Search for the cell housing the specified text and yield its [X, Y] center coordinate. 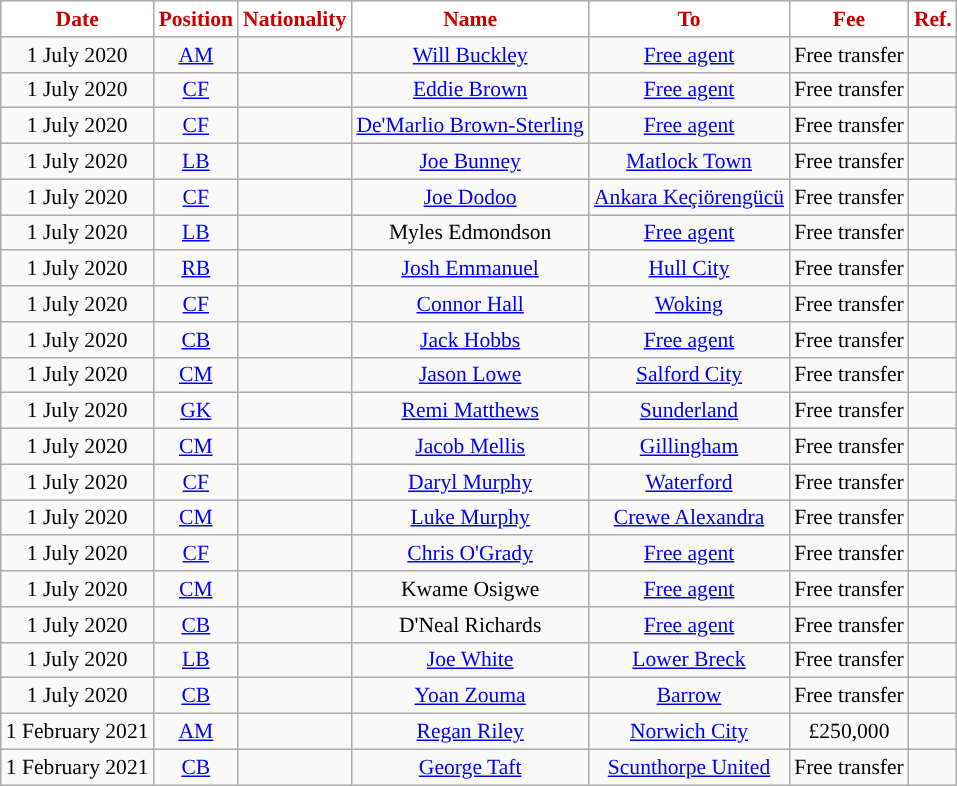
Lower Breck [689, 660]
Daryl Murphy [470, 482]
Jason Lowe [470, 375]
Ref. [933, 19]
Fee [849, 19]
Luke Murphy [470, 518]
Date [78, 19]
Remi Matthews [470, 411]
Joe White [470, 660]
Name [470, 19]
Myles Edmondson [470, 233]
Jacob Mellis [470, 447]
Norwich City [689, 732]
Matlock Town [689, 162]
To [689, 19]
Woking [689, 304]
Nationality [294, 19]
GK [196, 411]
Jack Hobbs [470, 340]
RB [196, 269]
Sunderland [689, 411]
Salford City [689, 375]
Position [196, 19]
Eddie Brown [470, 90]
Waterford [689, 482]
Hull City [689, 269]
Barrow [689, 696]
D'Neal Richards [470, 625]
Chris O'Grady [470, 554]
Joe Bunney [470, 162]
£250,000 [849, 732]
George Taft [470, 767]
Scunthorpe United [689, 767]
Yoan Zouma [470, 696]
Gillingham [689, 447]
Connor Hall [470, 304]
Will Buckley [470, 55]
Regan Riley [470, 732]
Joe Dodoo [470, 197]
Josh Emmanuel [470, 269]
Ankara Keçiörengücü [689, 197]
De'Marlio Brown-Sterling [470, 126]
Kwame Osigwe [470, 589]
Crewe Alexandra [689, 518]
